From the cell containing the given text, extract its center point as [X, Y] coordinate. 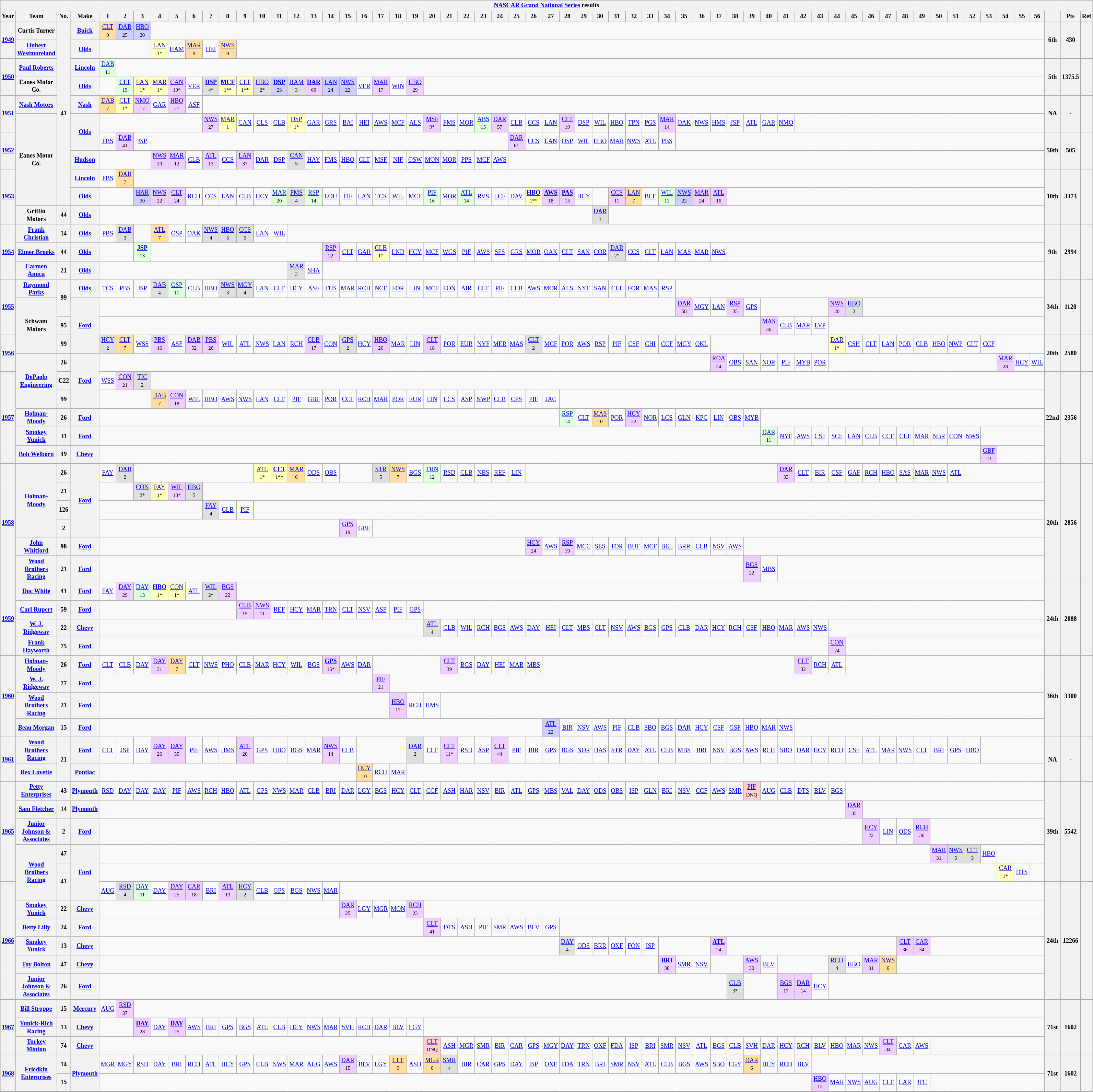
SLS [600, 547]
WIL2* [211, 591]
DAR2 [415, 750]
10 [262, 16]
LCF [500, 197]
SCF [837, 436]
1959 [8, 619]
HBO2* [262, 86]
HBO17 [398, 706]
HCY10 [364, 772]
SHA [314, 270]
DAY28 [143, 1027]
NWS5 [956, 854]
DAY4 [567, 946]
2994 [1070, 252]
TRN12 [432, 473]
C22 [64, 381]
1954 [8, 252]
MAR28 [1006, 362]
Mercury [85, 1009]
FAY4 [211, 510]
53 [989, 16]
BGS17 [786, 987]
18 [398, 16]
98 [64, 547]
DAB2 [125, 473]
CLB17 [314, 344]
DSP4* [211, 86]
MAR17 [381, 86]
JAC [551, 399]
LOU [331, 197]
1 [108, 16]
MSF9* [432, 123]
CON24 [837, 647]
34 [667, 16]
DAB41 [125, 141]
17 [381, 16]
DAR58 [684, 307]
NIF [398, 160]
50 [939, 16]
7 [211, 16]
OSW [415, 160]
MAR6 [296, 473]
CLB3* [735, 987]
MAS36 [769, 326]
OSP11 [177, 289]
Curtis Turner [36, 31]
DAR33 [786, 473]
37 [718, 16]
Schwam Motors [36, 325]
16 [364, 16]
Year [8, 16]
59 [64, 609]
Hubert Westmoreland [36, 49]
MAR14 [667, 123]
DAR61 [517, 141]
Raymond Parks [36, 289]
HCY24 [533, 547]
56 [1037, 16]
CON1* [177, 591]
LND [398, 252]
430 [1070, 40]
LAN7 [634, 197]
Petty Enterprises [36, 791]
DAR2* [617, 252]
RSD37 [125, 1009]
PBS20 [211, 344]
NWS4 [211, 233]
CAR34 [922, 946]
DAY13 [143, 591]
LAN24 [331, 86]
RVS [483, 197]
30 [600, 16]
No. [64, 16]
DSP1* [296, 123]
FIF [348, 197]
HAM [177, 49]
MSF [381, 160]
CLB15 [245, 609]
CLT36 [905, 946]
WIL11 [667, 197]
CON21 [125, 381]
FAY1* [160, 491]
DAR14 [803, 987]
NWS7 [398, 473]
DAB4 [160, 289]
32 [634, 16]
36th [1053, 696]
Toy Bolton [36, 964]
ATL4 [432, 628]
NWS27 [211, 123]
Friedkin Enterprises [36, 1073]
1966 [8, 940]
NBS [483, 473]
40 [769, 16]
TIC2 [143, 381]
COR [600, 252]
Turkey Minton [36, 1046]
SFS [500, 252]
NMO17 [143, 105]
DAB3 [125, 233]
29 [584, 16]
CLT32 [803, 665]
JFC [922, 1083]
Bill Stroppe [36, 1009]
BLF [650, 197]
1120 [1070, 307]
1949 [8, 40]
RCH4 [837, 964]
Griffin Motors [36, 215]
MGY4 [245, 289]
Team [36, 16]
DAR3 [600, 215]
51 [956, 16]
DAY31 [160, 665]
CLT34 [888, 1046]
NWS6 [888, 964]
CLT18 [432, 344]
DAY26 [160, 750]
Carmen Amica [36, 270]
CLT11* [449, 750]
AWS18 [551, 197]
CAN5 [296, 160]
6 [194, 16]
Sam Fletcher [36, 809]
GSP [735, 728]
25 [517, 16]
22nd [1053, 418]
ATL16 [718, 197]
NWS14 [331, 750]
48 [905, 16]
DAV [517, 197]
NWS3 [228, 289]
CON2* [143, 491]
NCF [381, 289]
GAF [854, 473]
MAB [517, 665]
CLT2 [533, 344]
ABS15 [483, 123]
CLT24 [177, 197]
DAR57 [500, 123]
NWS11 [262, 609]
PGS [650, 123]
39th [1053, 831]
2356 [1070, 418]
HBO13 [820, 1083]
Pts [1070, 16]
SMR4 [449, 1064]
HAR30 [143, 197]
Rex Lovette [36, 772]
GPS2 [348, 344]
9th [1053, 252]
DAR11 [769, 436]
VAL [567, 791]
JSP13 [143, 252]
ATL7 [160, 233]
DAR15 [348, 1064]
NWS9 [228, 49]
MAR9 [194, 49]
NASCAR Grand National Series results [546, 5]
9 [245, 16]
HAY [314, 160]
ATL24 [718, 946]
1958 [8, 523]
Paul Roberts [36, 68]
1950 [8, 77]
2580 [1070, 353]
KPC [702, 418]
1968 [8, 1073]
STR [617, 750]
MAR12 [177, 160]
WIL13* [177, 491]
4 [160, 16]
DAB11 [108, 68]
TOR [617, 547]
HBO29 [415, 86]
DSP23 [279, 86]
CAN [245, 123]
RCH36 [922, 832]
DAR1* [837, 344]
23 [483, 16]
HAM3 [296, 86]
RCH23 [415, 909]
1951 [8, 114]
DAR6 [752, 1064]
46 [871, 16]
1967 [8, 1027]
MER [500, 344]
11 [279, 16]
AIR [467, 289]
1955 [8, 307]
DAY29 [125, 591]
DAB52 [194, 344]
PPS [467, 160]
WGS [449, 252]
CAR18 [194, 891]
54 [1006, 16]
1960 [8, 696]
CAR1* [1006, 872]
CHI [650, 344]
GPS19 [348, 528]
DAR60 [314, 86]
2088 [1070, 619]
MCF1** [228, 86]
3300 [1070, 696]
MAS10 [600, 418]
TPN [634, 123]
PBS16 [160, 344]
PMS4 [296, 197]
36 [702, 16]
MAR1* [160, 86]
HAS [600, 750]
PAS15 [567, 197]
BEL [667, 547]
HAR [467, 791]
75 [64, 647]
AWS30 [752, 964]
RSD4 [125, 891]
Beau Morgan [36, 728]
MCC [584, 547]
PIF21 [381, 683]
34th [1053, 307]
MAR3 [296, 270]
12 [296, 16]
RSP19 [567, 547]
LAN37 [245, 160]
MAR24 [702, 197]
42 [803, 16]
33 [650, 16]
CSH [854, 344]
35 [684, 16]
CLT1* [125, 105]
RSP22 [331, 252]
LVP [820, 326]
55 [1022, 16]
8 [228, 16]
OKL [702, 344]
DePaolo Engineering [36, 381]
CLS [262, 123]
1957 [8, 418]
19 [415, 16]
HBO26 [381, 344]
Bob Welborn [36, 455]
CLTDNQ [432, 1046]
1965 [8, 831]
MAR1 [228, 123]
GBF23 [989, 455]
SAS [905, 473]
3373 [1070, 196]
CLT44 [500, 750]
12266 [1070, 940]
45 [854, 16]
BUF [634, 547]
Buick [85, 31]
Frank Christian [36, 233]
77 [64, 683]
OSP [177, 233]
NMO [786, 123]
PHO [228, 665]
38 [735, 16]
27 [551, 16]
Carl Rupert [36, 609]
50th [1053, 150]
HBO2 [854, 307]
CLT15 [125, 86]
CCS5 [245, 233]
DAR25 [348, 909]
DAB25 [125, 31]
20 [432, 16]
HBO20 [143, 31]
6th [1053, 40]
GPS16* [331, 665]
ATL1* [262, 473]
CAN19* [177, 86]
MGR6 [432, 1064]
DAY11 [143, 891]
39 [752, 16]
CLT39 [449, 665]
Yunick-Rich Racing [36, 1027]
STR5 [381, 473]
MAR20 [279, 197]
Nash [85, 105]
1375.5 [1070, 77]
1952 [8, 150]
BRI30 [667, 964]
ROA24 [718, 362]
CLT19 [567, 123]
DAY55 [177, 750]
Doc White [36, 591]
Frank Hayworth [36, 647]
Nash Motors [36, 105]
2856 [1070, 523]
74 [64, 1046]
CPS [517, 399]
DAY7 [177, 665]
ATL22 [551, 728]
Betty Lilly [36, 928]
BAI [348, 123]
CLT41 [432, 928]
1953 [8, 196]
5th [1053, 77]
John Whitford [36, 547]
3 [143, 16]
WIN [398, 86]
CON18 [177, 399]
DAR35 [854, 809]
PIFDNQ [752, 791]
Hudson [85, 160]
95 [64, 326]
HBO1* [160, 591]
Make [85, 16]
CLT7 [125, 344]
HBO1** [533, 197]
505 [1070, 150]
Pontiac [85, 772]
RSP35 [735, 307]
5542 [1070, 831]
CLB1* [381, 252]
126 [64, 510]
28 [567, 16]
TUS [331, 289]
CCS11 [617, 197]
1956 [8, 353]
CLT3 [972, 854]
Ref [1086, 16]
HBO27 [177, 105]
1961 [8, 759]
Elmer Brooks [36, 252]
NBR [939, 436]
10th [1053, 196]
PIF16 [432, 197]
5 [177, 16]
52 [972, 16]
ATL14 [467, 197]
ATL20 [245, 750]
